Detect which cell encompasses the target text, then output its (x, y) center coordinate. 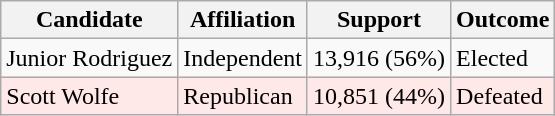
Defeated (503, 96)
Affiliation (243, 20)
Scott Wolfe (90, 96)
Support (378, 20)
Independent (243, 58)
10,851 (44%) (378, 96)
13,916 (56%) (378, 58)
Junior Rodriguez (90, 58)
Elected (503, 58)
Candidate (90, 20)
Outcome (503, 20)
Republican (243, 96)
